Locate the cell with the specified text and output its [x, y] center coordinate. 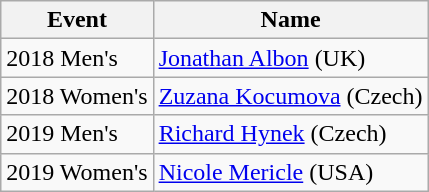
Nicole Mericle (USA) [290, 172]
Jonathan Albon (UK) [290, 58]
2018 Women's [77, 96]
Name [290, 20]
2018 Men's [77, 58]
Zuzana Kocumova (Czech) [290, 96]
2019 Men's [77, 134]
Richard Hynek (Czech) [290, 134]
Event [77, 20]
2019 Women's [77, 172]
